Output the (X, Y) coordinate of the center of the cell containing the given text.  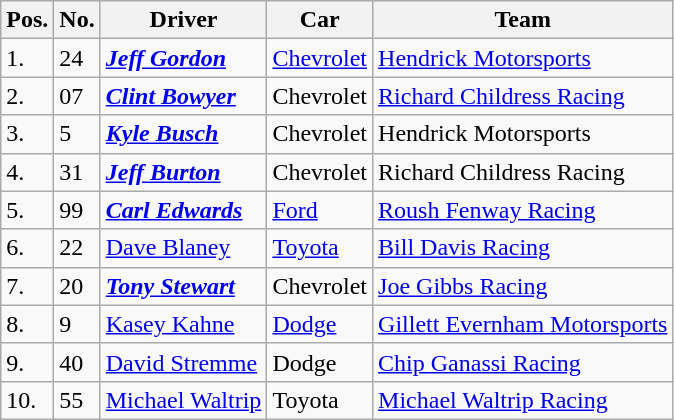
1. (28, 58)
Michael Waltrip Racing (523, 400)
5. (28, 210)
Kyle Busch (184, 134)
Kasey Kahne (184, 324)
Ford (320, 210)
Dave Blaney (184, 248)
9 (77, 324)
20 (77, 286)
Chip Ganassi Racing (523, 362)
David Stremme (184, 362)
Jeff Burton (184, 172)
31 (77, 172)
Joe Gibbs Racing (523, 286)
Pos. (28, 20)
Clint Bowyer (184, 96)
3. (28, 134)
22 (77, 248)
Bill Davis Racing (523, 248)
No. (77, 20)
2. (28, 96)
55 (77, 400)
9. (28, 362)
10. (28, 400)
5 (77, 134)
6. (28, 248)
Michael Waltrip (184, 400)
Jeff Gordon (184, 58)
Driver (184, 20)
Car (320, 20)
40 (77, 362)
4. (28, 172)
8. (28, 324)
7. (28, 286)
Tony Stewart (184, 286)
99 (77, 210)
Team (523, 20)
Carl Edwards (184, 210)
Gillett Evernham Motorsports (523, 324)
24 (77, 58)
07 (77, 96)
Roush Fenway Racing (523, 210)
